Determine the [x, y] coordinate at the center of the cell enclosing the given text.  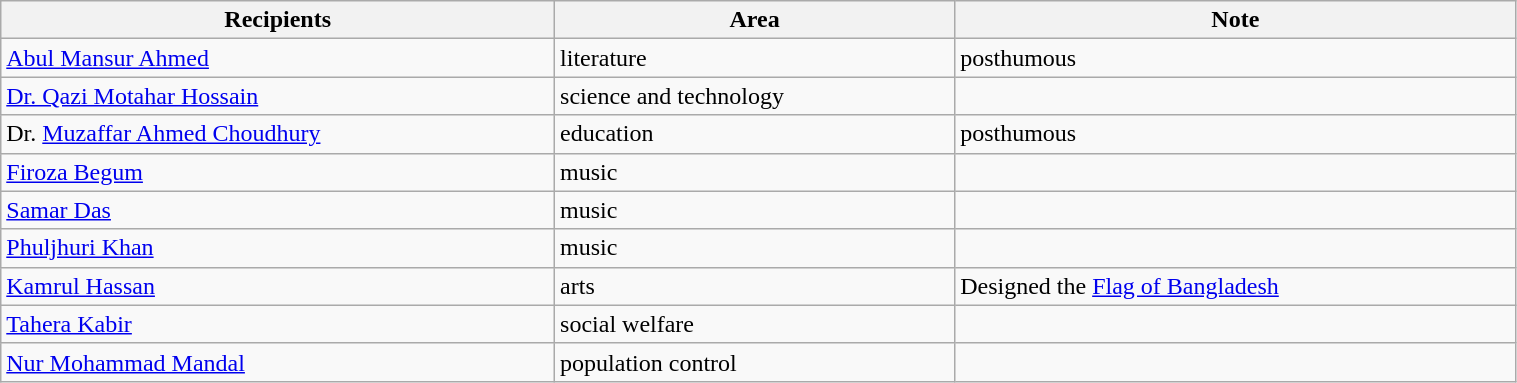
education [755, 134]
population control [755, 362]
social welfare [755, 324]
arts [755, 286]
science and technology [755, 96]
Firoza Begum [278, 172]
Designed the Flag of Bangladesh [1236, 286]
Samar Das [278, 210]
Note [1236, 20]
Nur Mohammad Mandal [278, 362]
Dr. Qazi Motahar Hossain [278, 96]
Tahera Kabir [278, 324]
literature [755, 58]
Abul Mansur Ahmed [278, 58]
Recipients [278, 20]
Phuljhuri Khan [278, 248]
Kamrul Hassan [278, 286]
Area [755, 20]
Dr. Muzaffar Ahmed Choudhury [278, 134]
